Identify which cell holds the provided text, then report its [x, y] central coordinate. 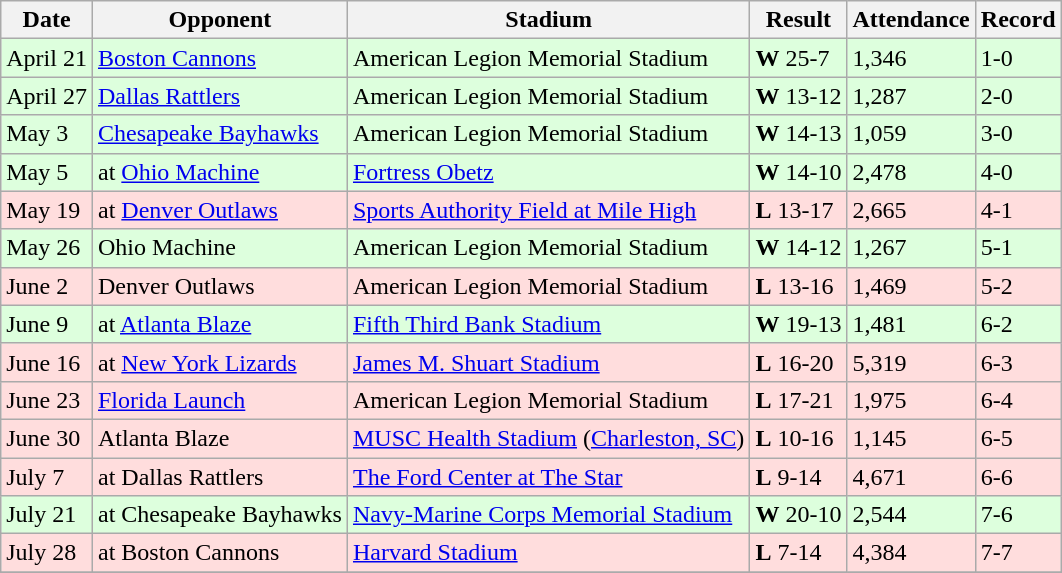
June 9 [47, 324]
4,384 [911, 553]
1,975 [911, 400]
2,665 [911, 210]
1,481 [911, 324]
W 25-7 [798, 58]
4-1 [1018, 210]
7-6 [1018, 515]
at New York Lizards [220, 362]
Sports Authority Field at Mile High [548, 210]
6-4 [1018, 400]
Harvard Stadium [548, 553]
James M. Shuart Stadium [548, 362]
1,267 [911, 248]
4,671 [911, 477]
Florida Launch [220, 400]
at Ohio Machine [220, 172]
W 20-10 [798, 515]
2,478 [911, 172]
The Ford Center at The Star [548, 477]
L 17-21 [798, 400]
June 2 [47, 286]
Fifth Third Bank Stadium [548, 324]
Stadium [548, 20]
Navy-Marine Corps Memorial Stadium [548, 515]
W 13-12 [798, 96]
at Boston Cannons [220, 553]
1,287 [911, 96]
June 23 [47, 400]
3-0 [1018, 134]
1,145 [911, 438]
June 16 [47, 362]
L 16-20 [798, 362]
May 26 [47, 248]
L 7-14 [798, 553]
Chesapeake Bayhawks [220, 134]
Record [1018, 20]
1,346 [911, 58]
Ohio Machine [220, 248]
7-7 [1018, 553]
2,544 [911, 515]
2-0 [1018, 96]
Date [47, 20]
July 28 [47, 553]
May 19 [47, 210]
Opponent [220, 20]
1,469 [911, 286]
6-2 [1018, 324]
April 21 [47, 58]
W 14-10 [798, 172]
W 14-13 [798, 134]
4-0 [1018, 172]
Denver Outlaws [220, 286]
July 7 [47, 477]
Attendance [911, 20]
May 3 [47, 134]
at Denver Outlaws [220, 210]
Boston Cannons [220, 58]
L 10-16 [798, 438]
at Dallas Rattlers [220, 477]
5,319 [911, 362]
Result [798, 20]
W 19-13 [798, 324]
5-2 [1018, 286]
L 9-14 [798, 477]
Dallas Rattlers [220, 96]
at Atlanta Blaze [220, 324]
MUSC Health Stadium (Charleston, SC) [548, 438]
6-5 [1018, 438]
1,059 [911, 134]
May 5 [47, 172]
1-0 [1018, 58]
6-6 [1018, 477]
at Chesapeake Bayhawks [220, 515]
July 21 [47, 515]
6-3 [1018, 362]
Fortress Obetz [548, 172]
W 14-12 [798, 248]
Atlanta Blaze [220, 438]
April 27 [47, 96]
June 30 [47, 438]
5-1 [1018, 248]
L 13-16 [798, 286]
L 13-17 [798, 210]
